Pinpoint the cell where the given text exists, returning its [X, Y] midpoint coordinate. 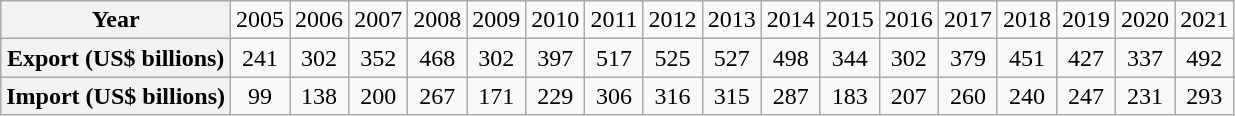
2010 [556, 20]
315 [732, 96]
2020 [1146, 20]
2005 [260, 20]
287 [790, 96]
427 [1086, 58]
352 [378, 58]
247 [1086, 96]
527 [732, 58]
207 [908, 96]
200 [378, 96]
517 [614, 58]
Year [116, 20]
468 [438, 58]
306 [614, 96]
240 [1026, 96]
2007 [378, 20]
451 [1026, 58]
2015 [850, 20]
Export (US$ billions) [116, 58]
241 [260, 58]
337 [1146, 58]
379 [968, 58]
498 [790, 58]
492 [1204, 58]
316 [672, 96]
2012 [672, 20]
260 [968, 96]
99 [260, 96]
344 [850, 58]
2018 [1026, 20]
2019 [1086, 20]
397 [556, 58]
267 [438, 96]
2009 [496, 20]
138 [320, 96]
2016 [908, 20]
2017 [968, 20]
2011 [614, 20]
2013 [732, 20]
171 [496, 96]
2008 [438, 20]
Import (US$ billions) [116, 96]
183 [850, 96]
293 [1204, 96]
229 [556, 96]
2014 [790, 20]
525 [672, 58]
2006 [320, 20]
2021 [1204, 20]
231 [1146, 96]
